Return the (x, y) coordinate for the center point of the cell that contains the specified text.  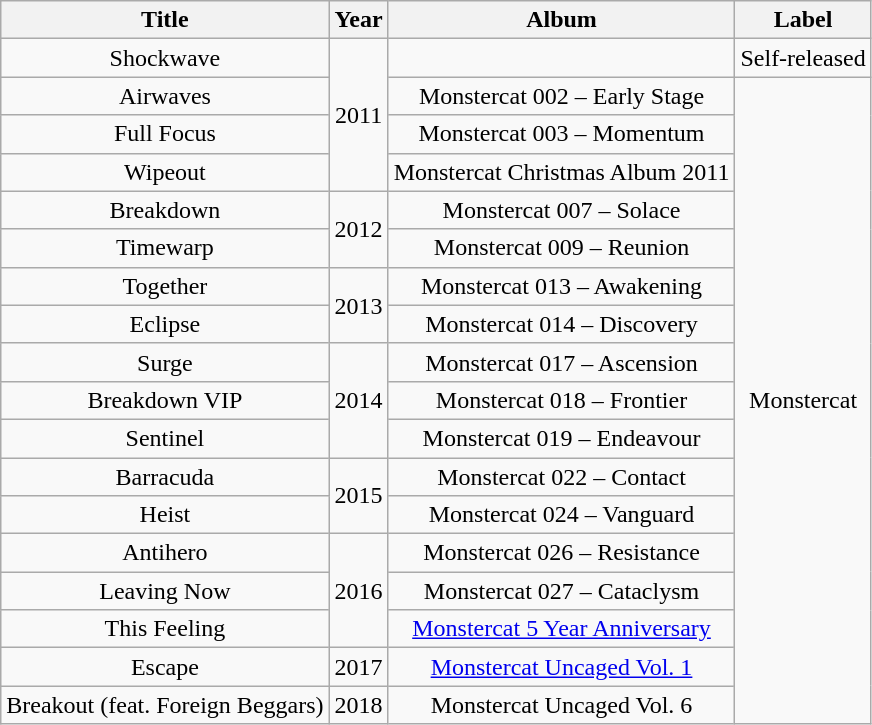
Wipeout (165, 172)
Monstercat 019 – Endeavour (562, 438)
Monstercat 017 – Ascension (562, 362)
Year (358, 20)
Together (165, 286)
2018 (358, 705)
Shockwave (165, 58)
Monstercat 007 – Solace (562, 210)
2012 (358, 229)
Heist (165, 515)
Label (803, 20)
2016 (358, 591)
Self-released (803, 58)
Airwaves (165, 96)
Monstercat 009 – Reunion (562, 248)
2013 (358, 305)
Breakout (feat. Foreign Beggars) (165, 705)
Monstercat Uncaged Vol. 1 (562, 667)
Monstercat 003 – Momentum (562, 134)
Surge (165, 362)
Monstercat 014 – Discovery (562, 324)
Leaving Now (165, 591)
Monstercat 026 – Resistance (562, 553)
Full Focus (165, 134)
Monstercat Christmas Album 2011 (562, 172)
2011 (358, 115)
Monstercat 022 – Contact (562, 477)
Monstercat 013 – Awakening (562, 286)
Monstercat (803, 400)
2015 (358, 496)
Monstercat Uncaged Vol. 6 (562, 705)
Sentinel (165, 438)
Monstercat 027 – Cataclysm (562, 591)
Breakdown VIP (165, 400)
Timewarp (165, 248)
2014 (358, 400)
Album (562, 20)
Antihero (165, 553)
Monstercat 018 – Frontier (562, 400)
Eclipse (165, 324)
Monstercat 002 – Early Stage (562, 96)
Monstercat 024 – Vanguard (562, 515)
Breakdown (165, 210)
Escape (165, 667)
Barracuda (165, 477)
Monstercat 5 Year Anniversary (562, 629)
This Feeling (165, 629)
Title (165, 20)
2017 (358, 667)
